From the cell containing the given text, extract its center point as (x, y) coordinate. 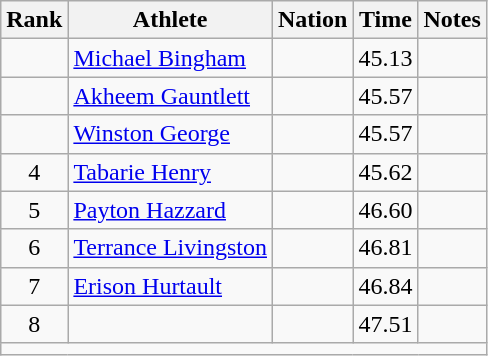
46.84 (386, 286)
Rank (34, 20)
Winston George (170, 134)
Payton Hazzard (170, 210)
6 (34, 248)
Akheem Gauntlett (170, 96)
Erison Hurtault (170, 286)
Nation (313, 20)
Tabarie Henry (170, 172)
46.81 (386, 248)
45.13 (386, 58)
Terrance Livingston (170, 248)
47.51 (386, 324)
7 (34, 286)
Time (386, 20)
46.60 (386, 210)
5 (34, 210)
4 (34, 172)
Athlete (170, 20)
8 (34, 324)
Michael Bingham (170, 58)
45.62 (386, 172)
Notes (452, 20)
